Determine the [X, Y] coordinate at the center of the cell enclosing the given text.  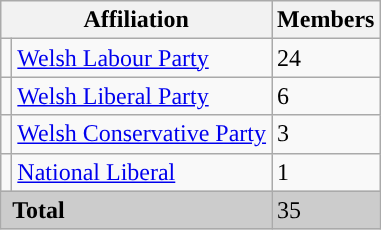
3 [326, 134]
Welsh Conservative Party [142, 134]
Welsh Labour Party [142, 58]
6 [326, 96]
Members [326, 20]
National Liberal [142, 172]
35 [326, 210]
Affiliation [136, 20]
Total [136, 210]
Welsh Liberal Party [142, 96]
24 [326, 58]
1 [326, 172]
